Search for the cell housing the specified text and yield its (X, Y) center coordinate. 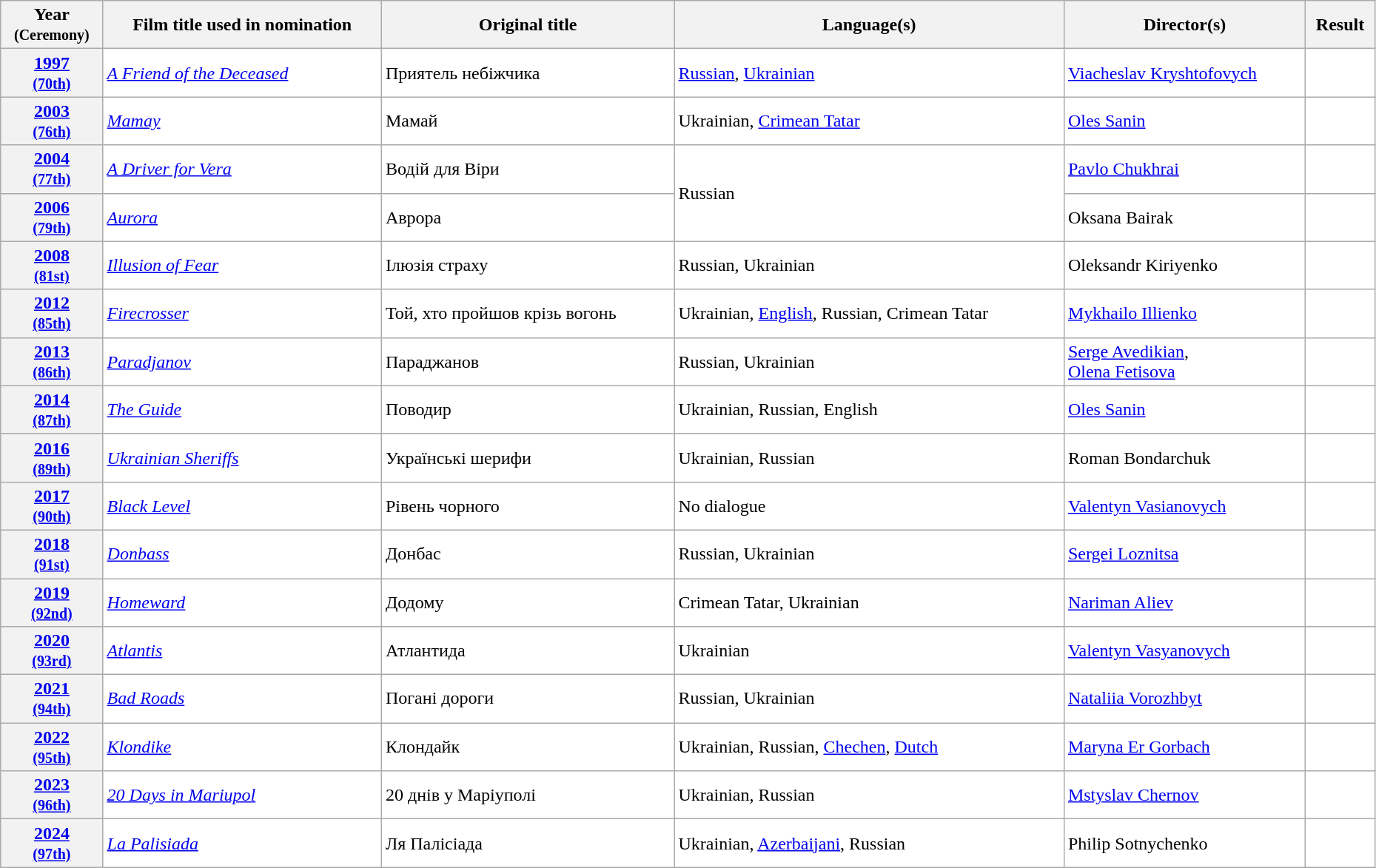
2018(91st) (52, 554)
2017(90th) (52, 506)
Year(Ceremony) (52, 25)
Valentyn Vasyanovych (1184, 651)
A Friend of the Deceased (242, 73)
Ukrainian, Russian, Chechen, Dutch (869, 747)
Language(s) (869, 25)
Valentyn Vasianovych (1184, 506)
2024(97th) (52, 844)
Oleksandr Kiriyenko (1184, 265)
Донбас (528, 554)
The Guide (242, 410)
2012(85th) (52, 314)
No dialogue (869, 506)
Viacheslav Kryshtofovych (1184, 73)
2020(93rd) (52, 651)
Погані дороги (528, 699)
Поводир (528, 410)
Sergei Loznitsa (1184, 554)
Українські шерифи (528, 457)
20 Days in Mariupol (242, 795)
2019(92nd) (52, 602)
A Driver for Vera (242, 169)
Ukrainian, Russian, English (869, 410)
Paradjanov (242, 361)
2022(95th) (52, 747)
2021(94th) (52, 699)
Аврора (528, 218)
Oksana Bairak (1184, 218)
Ukrainian, English, Russian, Crimean Tatar (869, 314)
Той, хто пройшов крізь вогонь (528, 314)
2023(96th) (52, 795)
Атлантида (528, 651)
Ілюзія страху (528, 265)
Roman Bondarchuk (1184, 457)
Donbass (242, 554)
Original title (528, 25)
2016(89th) (52, 457)
Atlantis (242, 651)
Приятель небіжчика (528, 73)
Result (1340, 25)
Параджанов (528, 361)
Ukrainian Sheriffs (242, 457)
Philip Sotnychenko (1184, 844)
20 днів у Маріуполі (528, 795)
Bad Roads (242, 699)
Klondike (242, 747)
Nataliia Vorozhbyt (1184, 699)
Mamay (242, 121)
Mstyslav Chernov (1184, 795)
Ля Палісіада (528, 844)
Director(s) (1184, 25)
Додому (528, 602)
Firecrosser (242, 314)
Водій для Віри (528, 169)
Illusion of Fear (242, 265)
Ukrainian (869, 651)
Рівень чорного (528, 506)
Клондайк (528, 747)
Black Level (242, 506)
Mykhailo Illienko (1184, 314)
Pavlo Chukhrai (1184, 169)
Maryna Er Gorbach (1184, 747)
1997(70th) (52, 73)
Film title used in nomination (242, 25)
Aurora (242, 218)
2013(86th) (52, 361)
2006(79th) (52, 218)
2008(81st) (52, 265)
Мамай (528, 121)
Homeward (242, 602)
Ukrainian, Azerbaijani, Russian (869, 844)
2014(87th) (52, 410)
Crimean Tatar, Ukrainian (869, 602)
2003(76th) (52, 121)
Russian (869, 193)
La Palisiada (242, 844)
Nariman Aliev (1184, 602)
2004(77th) (52, 169)
Serge Avedikian, Olena Fetisova (1184, 361)
Ukrainian, Crimean Tatar (869, 121)
